Determine the [X, Y] coordinate at the center of the cell enclosing the given text.  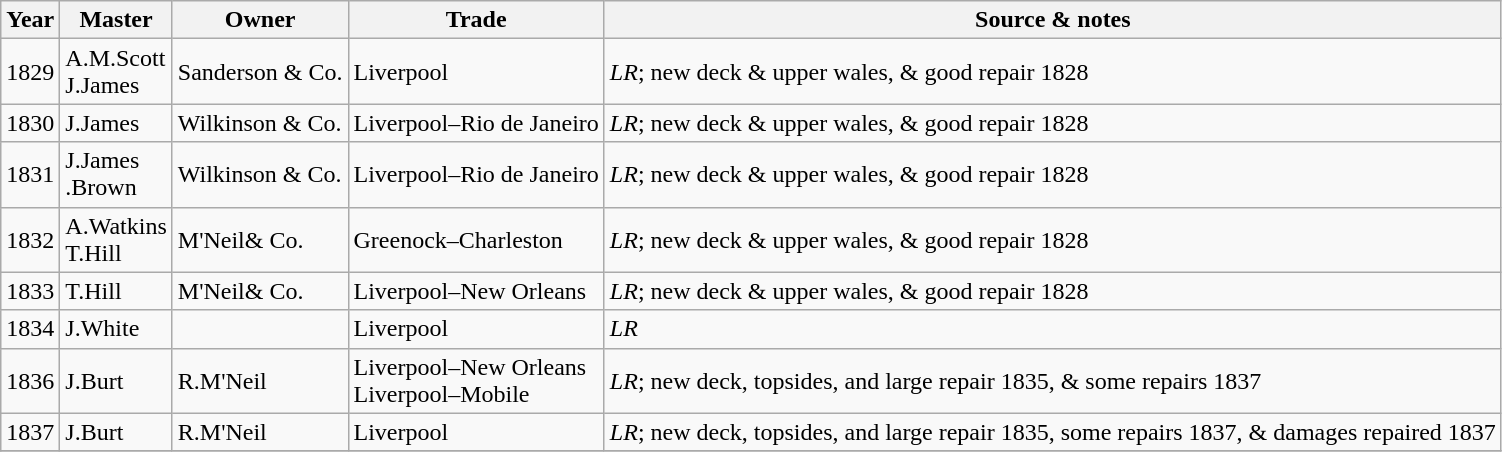
1836 [30, 380]
1829 [30, 72]
Owner [260, 20]
1830 [30, 123]
1837 [30, 432]
LR; new deck, topsides, and large repair 1835, some repairs 1837, & damages repaired 1837 [1052, 432]
J.White [116, 329]
A.M.ScottJ.James [116, 72]
Year [30, 20]
Liverpool–New Orleans [476, 291]
T.Hill [116, 291]
LR [1052, 329]
Master [116, 20]
Greenock–Charleston [476, 240]
1833 [30, 291]
1832 [30, 240]
Liverpool–New OrleansLiverpool–Mobile [476, 380]
J.James.Brown [116, 174]
Trade [476, 20]
1831 [30, 174]
Sanderson & Co. [260, 72]
Source & notes [1052, 20]
LR; new deck, topsides, and large repair 1835, & some repairs 1837 [1052, 380]
A.WatkinsT.Hill [116, 240]
J.James [116, 123]
1834 [30, 329]
